Pinpoint the cell where the given text exists, returning its (x, y) midpoint coordinate. 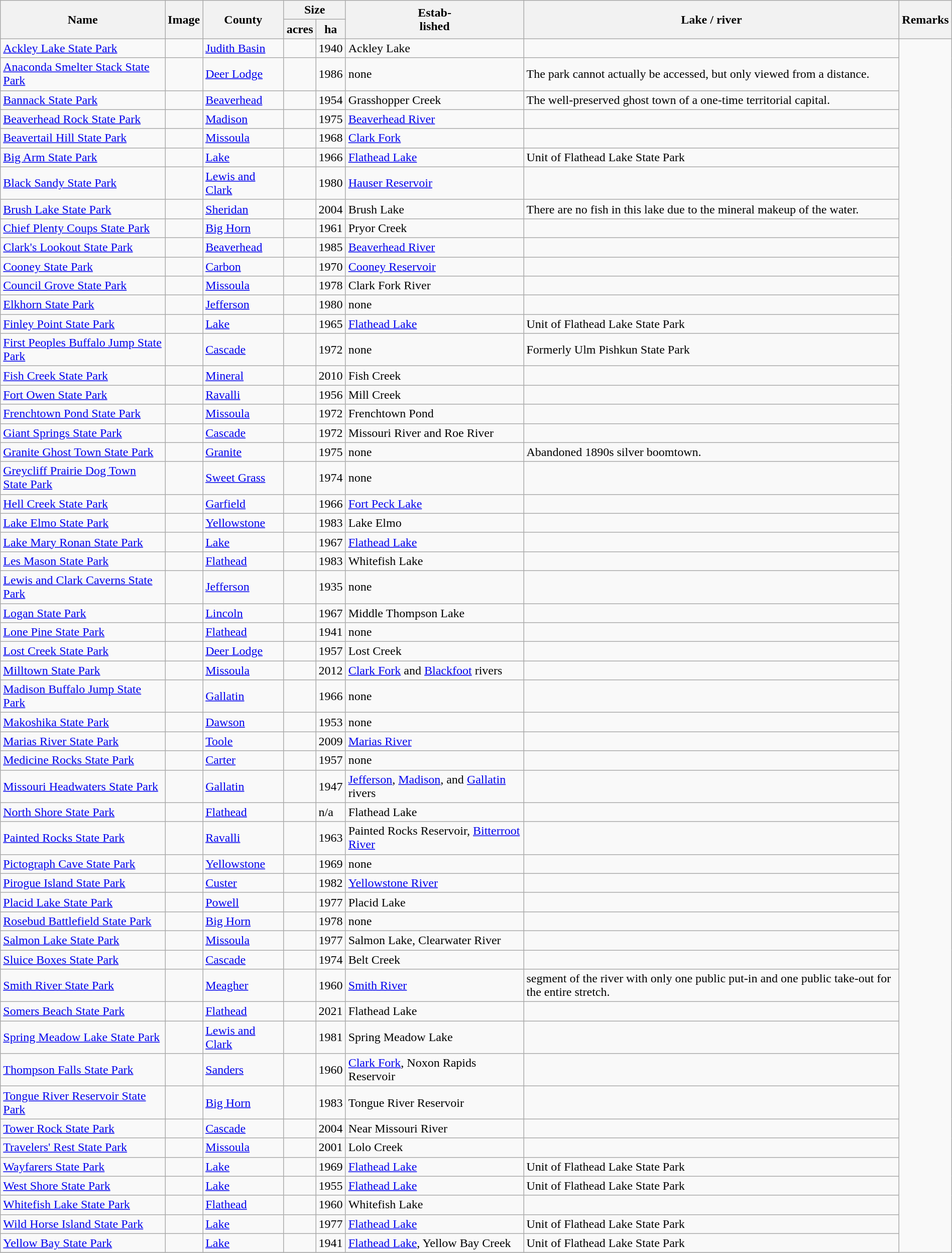
North Shore State Park (83, 812)
Frenchtown Pond State Park (83, 414)
2001 (330, 1148)
Grasshopper Creek (435, 100)
Granite Ghost Town State Park (83, 452)
Pryor Creek (435, 228)
Lost Creek State Park (83, 651)
First Peoples Buffalo Jump State Park (83, 350)
Abandoned 1890s silver boomtown. (711, 452)
Meagher (244, 985)
Sheridan (244, 209)
Flathead Lake, Yellow Bay Creek (435, 1243)
1947 (330, 786)
Whitefish Lake State Park (83, 1205)
Sanders (244, 1070)
Garfield (244, 504)
1953 (330, 722)
Madison (244, 119)
1965 (330, 324)
Custer (244, 883)
1982 (330, 883)
Les Mason State Park (83, 561)
Name (83, 20)
Lincoln (244, 613)
Formerly Ulm Pishkun State Park (711, 350)
Tongue River Reservoir State Park (83, 1103)
Sweet Grass (244, 478)
Somers Beach State Park (83, 1011)
Brush Lake (435, 209)
Wild Horse Island State Park (83, 1224)
Elkhorn State Park (83, 305)
Big Arm State Park (83, 157)
1954 (330, 100)
Milltown State Park (83, 670)
Placid Lake State Park (83, 902)
Smith River State Park (83, 985)
1935 (330, 587)
Spring Meadow Lake (435, 1038)
Chief Plenty Coups State Park (83, 228)
Jefferson, Madison, and Gallatin rivers (435, 786)
Black Sandy State Park (83, 183)
County (244, 20)
Lewis and Clark Caverns State Park (83, 587)
1986 (330, 74)
Salmon Lake State Park (83, 940)
Medicine Rocks State Park (83, 760)
Brush Lake State Park (83, 209)
Lake Mary Ronan State Park (83, 542)
Travelers' Rest State Park (83, 1148)
Fish Creek State Park (83, 376)
Salmon Lake, Clearwater River (435, 940)
Clark Fork and Blackfoot rivers (435, 670)
West Shore State Park (83, 1186)
Judith Basin (244, 48)
Smith River (435, 985)
Spring Meadow Lake State Park (83, 1038)
Makoshika State Park (83, 722)
Image (184, 20)
Anaconda Smelter Stack State Park (83, 74)
1970 (330, 267)
Powell (244, 902)
Carbon (244, 267)
Finley Point State Park (83, 324)
Tongue River Reservoir (435, 1103)
1985 (330, 247)
2021 (330, 1011)
1963 (330, 838)
1968 (330, 138)
Ackley Lake State Park (83, 48)
2010 (330, 376)
Near Missouri River (435, 1128)
Beaverhead Rock State Park (83, 119)
Beavertail Hill State Park (83, 138)
n/a (330, 812)
Lake / river (711, 20)
Yellowstone River (435, 883)
Yellow Bay State Park (83, 1243)
Lost Creek (435, 651)
Middle Thompson Lake (435, 613)
Clark Fork River (435, 286)
The well-preserved ghost town of a one-time territorial capital. (711, 100)
1956 (330, 395)
Estab- lished (435, 20)
2009 (330, 741)
acres (300, 29)
segment of the river with only one public put-in and one public take-out for the entire stretch. (711, 985)
Bannack State Park (83, 100)
Lolo Creek (435, 1148)
Logan State Park (83, 613)
Placid Lake (435, 902)
Missouri Headwaters State Park (83, 786)
Lake Elmo (435, 523)
Toole (244, 741)
Council Grove State Park (83, 286)
1955 (330, 1186)
1940 (330, 48)
Wayfarers State Park (83, 1167)
Mill Creek (435, 395)
Frenchtown Pond (435, 414)
Marias River State Park (83, 741)
Lone Pine State Park (83, 632)
Missouri River and Roe River (435, 433)
Fort Owen State Park (83, 395)
Fort Peck Lake (435, 504)
Pictograph Cave State Park (83, 864)
Madison Buffalo Jump State Park (83, 696)
1981 (330, 1038)
Painted Rocks Reservoir, Bitterroot River (435, 838)
ha (330, 29)
Cooney Reservoir (435, 267)
2012 (330, 670)
Granite (244, 452)
Mineral (244, 376)
Tower Rock State Park (83, 1128)
There are no fish in this lake due to the mineral makeup of the water. (711, 209)
Clark Fork, Noxon Rapids Reservoir (435, 1070)
Giant Springs State Park (83, 433)
Clark Fork (435, 138)
The park cannot actually be accessed, but only viewed from a distance. (711, 74)
Hell Creek State Park (83, 504)
Size (314, 10)
Dawson (244, 722)
Lake Elmo State Park (83, 523)
Greycliff Prairie Dog Town State Park (83, 478)
Sluice Boxes State Park (83, 960)
Thompson Falls State Park (83, 1070)
Pirogue Island State Park (83, 883)
Carter (244, 760)
Clark's Lookout State Park (83, 247)
Remarks (925, 20)
Painted Rocks State Park (83, 838)
Marias River (435, 741)
Ackley Lake (435, 48)
Rosebud Battlefield State Park (83, 921)
Cooney State Park (83, 267)
Hauser Reservoir (435, 183)
Belt Creek (435, 960)
Fish Creek (435, 376)
1961 (330, 228)
